For the text-containing cell, return its midpoint in [x, y] coordinate format. 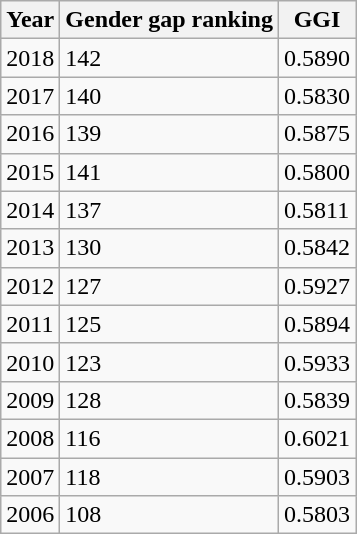
0.5890 [316, 58]
108 [170, 515]
2011 [30, 324]
2017 [30, 96]
116 [170, 438]
2007 [30, 477]
Year [30, 20]
2012 [30, 286]
140 [170, 96]
0.5842 [316, 248]
142 [170, 58]
0.5933 [316, 362]
0.5875 [316, 134]
0.5903 [316, 477]
0.5830 [316, 96]
0.5894 [316, 324]
GGI [316, 20]
2016 [30, 134]
0.6021 [316, 438]
130 [170, 248]
2008 [30, 438]
Gender gap ranking [170, 20]
0.5927 [316, 286]
2015 [30, 172]
128 [170, 400]
2013 [30, 248]
139 [170, 134]
0.5811 [316, 210]
2006 [30, 515]
118 [170, 477]
2014 [30, 210]
0.5839 [316, 400]
2009 [30, 400]
123 [170, 362]
127 [170, 286]
2018 [30, 58]
125 [170, 324]
2010 [30, 362]
137 [170, 210]
141 [170, 172]
0.5803 [316, 515]
0.5800 [316, 172]
